Extract the [x, y] coordinate from the center of the cell holding the provided text.  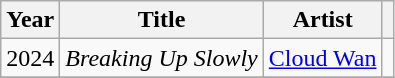
Artist [322, 20]
Cloud Wan [322, 58]
Year [30, 20]
2024 [30, 58]
Title [162, 20]
Breaking Up Slowly [162, 58]
